Return (X, Y) of the center of cell containing provided text 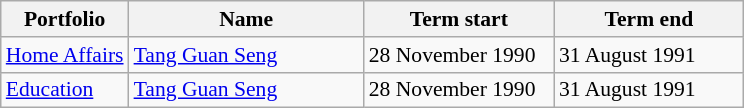
Term start (459, 19)
Home Affairs (65, 55)
Name (246, 19)
Education (65, 90)
Portfolio (65, 19)
Term end (649, 19)
